Output the (x, y) coordinate of the center of the cell containing the given text.  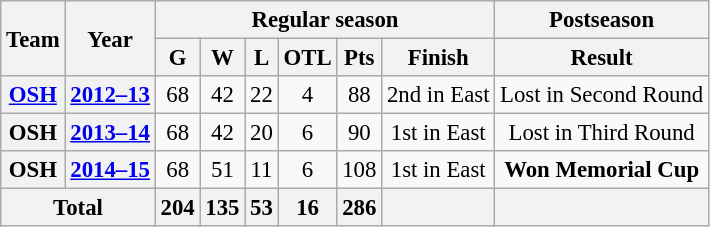
Regular season (324, 20)
2012–13 (110, 95)
Postseason (602, 20)
22 (262, 95)
2013–14 (110, 133)
L (262, 58)
Lost in Third Round (602, 133)
53 (262, 208)
Finish (438, 58)
Lost in Second Round (602, 95)
2nd in East (438, 95)
W (222, 58)
204 (178, 208)
Year (110, 38)
Total (78, 208)
16 (308, 208)
OTL (308, 58)
Team (33, 38)
2014–15 (110, 170)
88 (360, 95)
Pts (360, 58)
11 (262, 170)
108 (360, 170)
135 (222, 208)
20 (262, 133)
4 (308, 95)
G (178, 58)
Result (602, 58)
90 (360, 133)
Won Memorial Cup (602, 170)
51 (222, 170)
286 (360, 208)
